Return (x, y) of the center of cell containing provided text 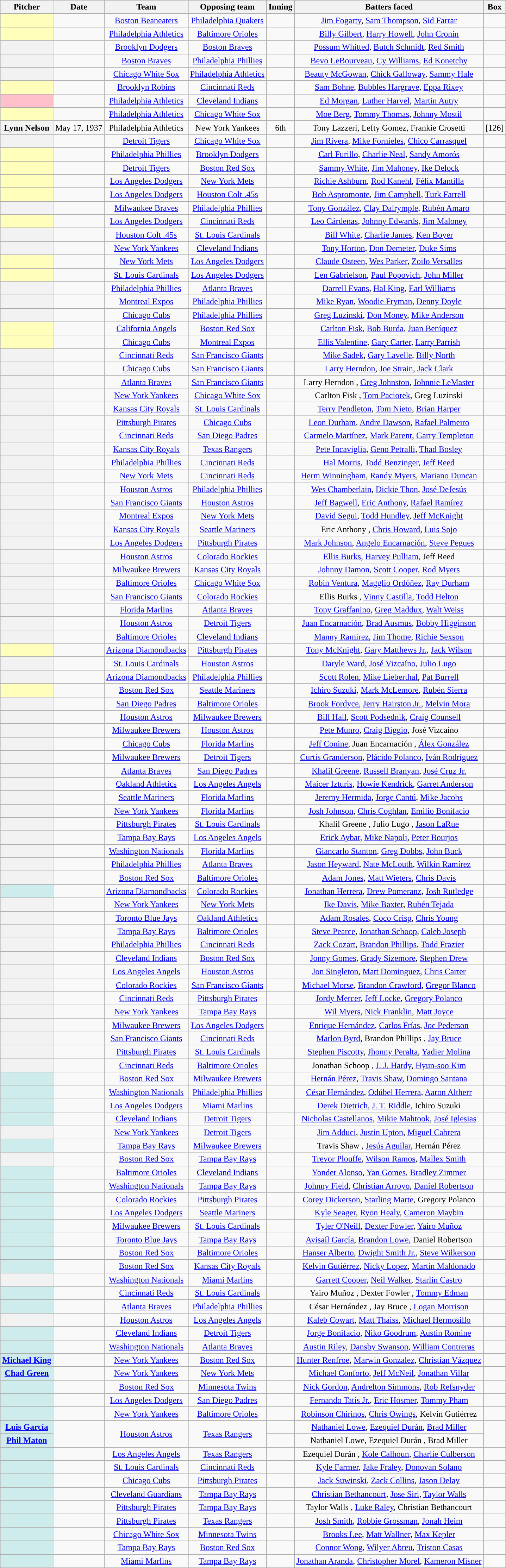
Phil Maton (27, 1440)
Nick Gordon, Andrelton Simmons, Rob Refsnyder (389, 1387)
Jeff Conine, Juan Encarnación , Álex González (389, 744)
Larry Herndon , Greg Johnston, Johnnie LeMaster (389, 382)
Austin Riley, Dansby Swanson, William Contreras (389, 1347)
Johnny Damon, Scott Cooper, Rod Myers (389, 569)
Ellis Burks , Vinny Castilla, Todd Helton (389, 597)
Nathaniel Lowe, Ezequiel Durán , Brad Miller (389, 1440)
Daryle Ward, José Vizcaíno, Julio Lugo (389, 663)
Michael King (27, 1360)
Team (146, 7)
Maicer Izturis, Howie Kendrick, Garret Anderson (389, 784)
Pete Incaviglia, Geno Petralli, Thad Bosley (389, 449)
Jim Rivera, Mike Fornieles, Chico Carrasquel (389, 141)
Yonder Alonso, Yan Gomes, Bradley Zimmer (389, 1172)
Bill White, Charlie James, Ken Boyer (389, 235)
Eric Anthony , Chris Howard, Luis Sojo (389, 529)
Tyler O'Neill, Dexter Fowler, Yairo Muñoz (389, 1226)
Milwaukee Braves (146, 208)
Garrett Cooper, Neil Walker, Starlin Castro (389, 1280)
Ezequiel Durán , Kole Calhoun, Charlie Culberson (389, 1454)
Michael Morse, Brandon Crawford, Gregor Blanco (389, 985)
Carlton Fisk, Bob Burda, Juan Beníquez (389, 328)
Robinson Chirinos, Chris Owings, Kelvin Gutiérrez (389, 1413)
Jonny Gomes, Grady Sizemore, Stephen Drew (389, 958)
Opposing team (227, 7)
Michael Conforto, Jeff McNeil, Jonathan Villar (389, 1373)
Jeremy Hermida, Jorge Cantú, Mike Jacobs (389, 797)
Jonathan Aranda, Christopher Morel, Kameron Misner (389, 1561)
Brooks Lee, Matt Wallner, Max Kepler (389, 1534)
Leon Durham, Andre Dawson, Rafael Palmeiro (389, 422)
Len Gabrielson, Paul Popovich, John Miller (389, 275)
Tony Horton, Don Demeter, Duke Sims (389, 248)
Jonathan Herrera, Drew Pomeranz, Josh Rutledge (389, 891)
Stephen Piscotty, Jhonny Peralta, Yadier Molina (389, 1052)
Jim Adduci, Justin Upton, Miguel Cabrera (389, 1132)
Herm Winningham, Randy Myers, Mariano Duncan (389, 476)
David Segui, Todd Hundley, Jeff McKnight (389, 516)
Erick Aybar, Mike Napoli, Peter Bourjos (389, 838)
Hal Morris, Todd Benzinger, Jeff Reed (389, 462)
Sam Bohne, Bubbles Hargrave, Eppa Rixey (389, 87)
Jonathan Schoop , J. J. Hardy, Hyun-soo Kim (389, 1065)
Brook Fordyce, Jerry Hairston Jr., Melvin Mora (389, 704)
Steve Pearce, Jonathan Schoop, Caleb Joseph (389, 931)
Khalil Greene, Russell Branyan, José Cruz Jr. (389, 770)
Carmelo Martínez, Mark Parent, Garry Templeton (389, 436)
Curtis Granderson, Plácido Polanco, Iván Rodríguez (389, 757)
Bill Hall, Scott Podsednik, Craig Counsell (389, 717)
Jeff Bagwell, Eric Anthony, Rafael Ramírez (389, 503)
Ellis Valentine, Gary Carter, Larry Parrish (389, 342)
Brooklyn Robins (146, 87)
Fernando Tatís Jr., Eric Hosmer, Tommy Pham (389, 1400)
Corey Dickerson, Starling Marte, Gregory Polanco (389, 1199)
Sammy White, Jim Mahoney, Ike Delock (389, 168)
Ichiro Suzuki, Mark McLemore, Rubén Sierra (389, 690)
Chad Green (27, 1373)
Kaleb Cowart, Matt Thaiss, Michael Hermosillo (389, 1320)
Jim Fogarty, Sam Thompson, Sid Farrar (389, 20)
Philadelphia Quakers (227, 20)
Derek Dietrich, J. T. Riddle, Ichiro Suzuki (389, 1106)
Josh Smith, Robbie Grossman, Jonah Heim (389, 1521)
Wes Chamberlain, Dickie Thon, José DeJesús (389, 489)
Trevor Plouffe, Wilson Ramos, Mallex Smith (389, 1159)
Beauty McGowan, Chick Galloway, Sammy Hale (389, 74)
Adam Rosales, Coco Crisp, Chris Young (389, 918)
Travis Shaw , Jesús Aguilar, Hernán Pérez (389, 1146)
Larry Herndon, Joe Strain, Jack Clark (389, 369)
Billy Gilbert, Harry Howell, John Cronin (389, 34)
Pitcher (27, 7)
[126] (494, 127)
Juan Encarnación, Brad Ausmus, Bobby Higginson (389, 623)
Jack Suwinski, Zack Collins, Jason Delay (389, 1481)
Hunter Renfroe, Marwin Gonzalez, Christian Vázquez (389, 1360)
Taylor Walls , Luke Raley, Christian Bethancourt (389, 1507)
Boston Beaneaters (146, 20)
Claude Osteen, Wes Parker, Zoilo Versalles (389, 262)
Robin Ventura, Magglio Ordóñez, Ray Durham (389, 583)
Hanser Alberto, Dwight Smith Jr., Steve Wilkerson (389, 1253)
Mark Johnson, Angelo Encarnación, Steve Pegues (389, 543)
César Hernández , Jay Bruce , Logan Morrison (389, 1306)
Tony González, Clay Dalrymple, Rubén Amaro (389, 208)
Avisaíl García, Brandon Lowe, Daniel Robertson (389, 1239)
Ellis Burks, Harvey Pulliam, Jeff Reed (389, 556)
Ed Morgan, Luther Harvel, Martin Autry (389, 101)
Jon Singleton, Matt Dominguez, Chris Carter (389, 971)
Pete Munro, Craig Biggio, José Vizcaíno (389, 730)
Luis García (27, 1427)
Bob Aspromonte, Jim Campbell, Turk Farrell (389, 195)
Manny Ramirez, Jim Thome, Richie Sexson (389, 637)
Nicholas Castellanos, Mikie Mahtook, José Iglesias (389, 1119)
César Hernández, Odúbel Herrera, Aaron Altherr (389, 1092)
Kyle Seager, Ryon Healy, Cameron Maybin (389, 1213)
Richie Ashburn, Rod Kanehl, Félix Mantilla (389, 181)
Leo Cárdenas, Johnny Edwards, Jim Maloney (389, 221)
Mike Sadek, Gary Lavelle, Billy North (389, 355)
6th (280, 127)
Tony Lazzeri, Lefty Gomez, Frankie Crosetti (389, 127)
Carl Furillo, Charlie Neal, Sandy Amorós (389, 154)
California Angels (146, 328)
Greg Luzinski, Don Money, Mike Anderson (389, 315)
Connor Wong, Wilyer Abreu, Triston Casas (389, 1548)
Kelvin Gutiérrez, Nicky Lopez, Martin Maldonado (389, 1266)
Moe Berg, Tommy Thomas, Johnny Mostil (389, 114)
Christian Bethancourt, Jose Siri, Taylor Walls (389, 1494)
Date (79, 7)
Tony Graffanino, Greg Maddux, Walt Weiss (389, 610)
Zack Cozart, Brandon Phillips, Todd Frazier (389, 945)
Jason Heyward, Nate McLouth, Wilkin Ramírez (389, 864)
Wil Myers, Nick Franklin, Matt Joyce (389, 1012)
Adam Jones, Matt Wieters, Chris Davis (389, 878)
Mike Ryan, Woodie Fryman, Denny Doyle (389, 302)
Marlon Byrd, Brandon Phillips , Jay Bruce (389, 1039)
Lynn Nelson (27, 127)
Batters faced (389, 7)
Terry Pendleton, Tom Nieto, Brian Harper (389, 409)
Kyle Farmer, Jake Fraley, Donovan Solano (389, 1467)
Inning (280, 7)
Darrell Evans, Hal King, Earl Williams (389, 288)
Ike Davis, Mike Baxter, Rubén Tejada (389, 905)
Enrique Hernández, Carlos Frías, Joc Pederson (389, 1025)
Nathaniel Lowe, Ezequiel Durán, Brad Miller (389, 1427)
Box (494, 7)
Scott Rolen, Mike Lieberthal, Pat Burrell (389, 677)
Khalil Greene , Julio Lugo , Jason LaRue (389, 824)
Cleveland Guardians (146, 1494)
May 17, 1937 (79, 127)
Possum Whitted, Butch Schmidt, Red Smith (389, 47)
Bevo LeBourveau, Cy Williams, Ed Konetchy (389, 61)
Carlton Fisk , Tom Paciorek, Greg Luzinski (389, 396)
Tony McKnight, Gary Matthews Jr., Jack Wilson (389, 650)
Jordy Mercer, Jeff Locke, Gregory Polanco (389, 998)
Yairo Muñoz , Dexter Fowler , Tommy Edman (389, 1293)
Hernán Pérez, Travis Shaw, Domingo Santana (389, 1079)
Giancarlo Stanton, Greg Dobbs, John Buck (389, 851)
Johnny Field, Christian Arroyo, Daniel Robertson (389, 1186)
Josh Johnson, Chris Coghlan, Emilio Bonifacio (389, 811)
Jorge Bonifacio, Niko Goodrum, Austin Romine (389, 1333)
